From the cell containing the given text, extract its center point as [X, Y] coordinate. 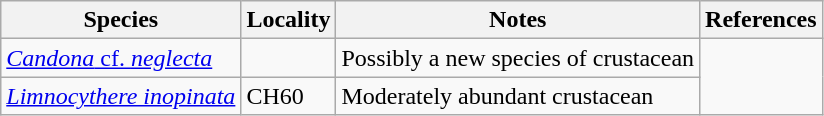
References [762, 20]
CH60 [288, 96]
Species [121, 20]
Notes [518, 20]
Possibly a new species of crustacean [518, 58]
Candona cf. neglecta [121, 58]
Limnocythere inopinata [121, 96]
Moderately abundant crustacean [518, 96]
Locality [288, 20]
